Scan for the cell matching the given text and deliver its (X, Y) coordinate at center. 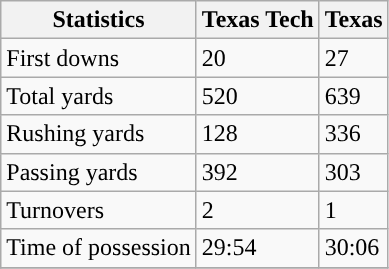
392 (258, 172)
Rushing yards (99, 134)
128 (258, 134)
520 (258, 96)
336 (354, 134)
20 (258, 58)
30:06 (354, 248)
27 (354, 58)
Total yards (99, 96)
Texas Tech (258, 20)
303 (354, 172)
Texas (354, 20)
639 (354, 96)
Turnovers (99, 210)
Time of possession (99, 248)
First downs (99, 58)
Passing yards (99, 172)
2 (258, 210)
29:54 (258, 248)
1 (354, 210)
Statistics (99, 20)
